Extract the (x, y) coordinate from the center of the cell holding the provided text.  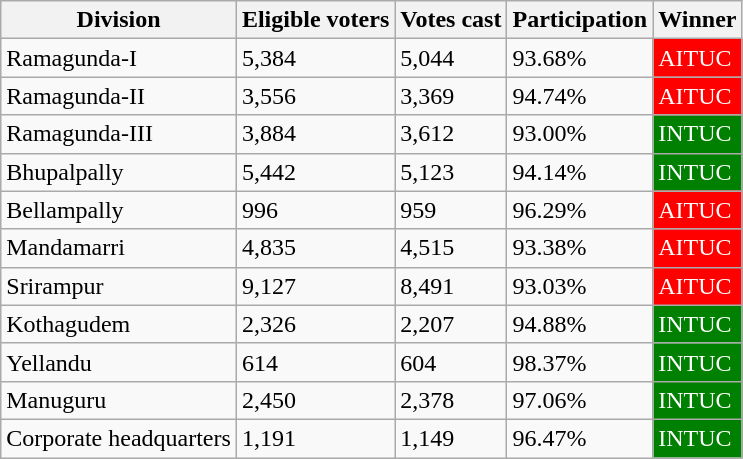
2,207 (451, 324)
2,450 (315, 400)
Corporate headquarters (119, 438)
Kothagudem (119, 324)
Bellampally (119, 210)
93.68% (580, 58)
Eligible voters (315, 20)
96.47% (580, 438)
Bhupalpally (119, 172)
Ramagunda-I (119, 58)
93.03% (580, 286)
93.38% (580, 248)
8,491 (451, 286)
Mandamarri (119, 248)
3,369 (451, 96)
Ramagunda-II (119, 96)
94.88% (580, 324)
Winner (698, 20)
1,149 (451, 438)
Manuguru (119, 400)
5,384 (315, 58)
4,835 (315, 248)
2,378 (451, 400)
2,326 (315, 324)
Division (119, 20)
3,884 (315, 134)
97.06% (580, 400)
996 (315, 210)
3,612 (451, 134)
604 (451, 362)
94.74% (580, 96)
93.00% (580, 134)
5,442 (315, 172)
96.29% (580, 210)
5,123 (451, 172)
98.37% (580, 362)
Participation (580, 20)
959 (451, 210)
4,515 (451, 248)
1,191 (315, 438)
94.14% (580, 172)
5,044 (451, 58)
614 (315, 362)
9,127 (315, 286)
3,556 (315, 96)
Votes cast (451, 20)
Yellandu (119, 362)
Ramagunda-III (119, 134)
Srirampur (119, 286)
